Find where the given text appears and provide that cell's center as (x, y) coordinate. 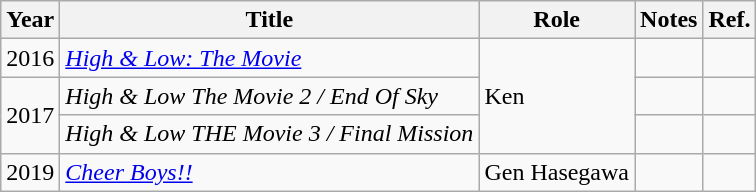
2016 (30, 58)
Notes (669, 20)
Year (30, 20)
2019 (30, 172)
Ken (557, 96)
Ref. (730, 20)
High & Low: The Movie (270, 58)
2017 (30, 115)
Title (270, 20)
High & Low The Movie 2 / End Of Sky (270, 96)
Role (557, 20)
Cheer Boys!! (270, 172)
Gen Hasegawa (557, 172)
High & Low THE Movie 3 / Final Mission (270, 134)
